Output the (X, Y) coordinate of the center of the cell containing the given text.  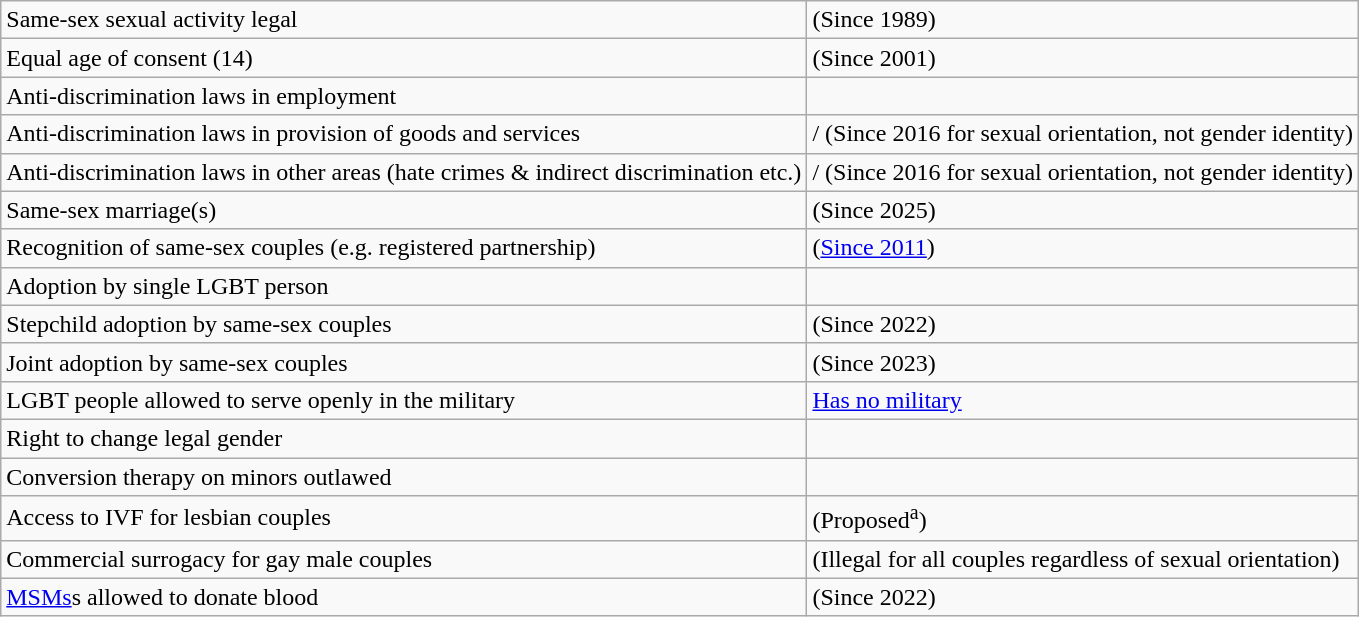
Recognition of same-sex couples (e.g. registered partnership) (404, 248)
(Since 2023) (1083, 362)
Conversion therapy on minors outlawed (404, 477)
Equal age of consent (14) (404, 58)
Commercial surrogacy for gay male couples (404, 559)
Right to change legal gender (404, 438)
Anti-discrimination laws in other areas (hate crimes & indirect discrimination etc.) (404, 172)
Anti-discrimination laws in provision of goods and services (404, 134)
Same-sex sexual activity legal (404, 20)
Anti-discrimination laws in employment (404, 96)
Access to IVF for lesbian couples (404, 518)
Has no military (1083, 400)
Joint adoption by same-sex couples (404, 362)
Same-sex marriage(s) (404, 210)
LGBT people allowed to serve openly in the military (404, 400)
(Since 2001) (1083, 58)
Stepchild adoption by same-sex couples (404, 324)
(Since 2025) (1083, 210)
(Since 2011) (1083, 248)
MSMss allowed to donate blood (404, 597)
(Proposeda) (1083, 518)
(Since 1989) (1083, 20)
Adoption by single LGBT person (404, 286)
(Illegal for all couples regardless of sexual orientation) (1083, 559)
